Locate the cell with the specified text and output its [x, y] center coordinate. 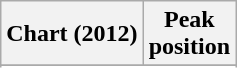
Chart (2012) [72, 34]
Peakposition [189, 34]
